Output the [x, y] coordinate of the center of the cell containing the given text.  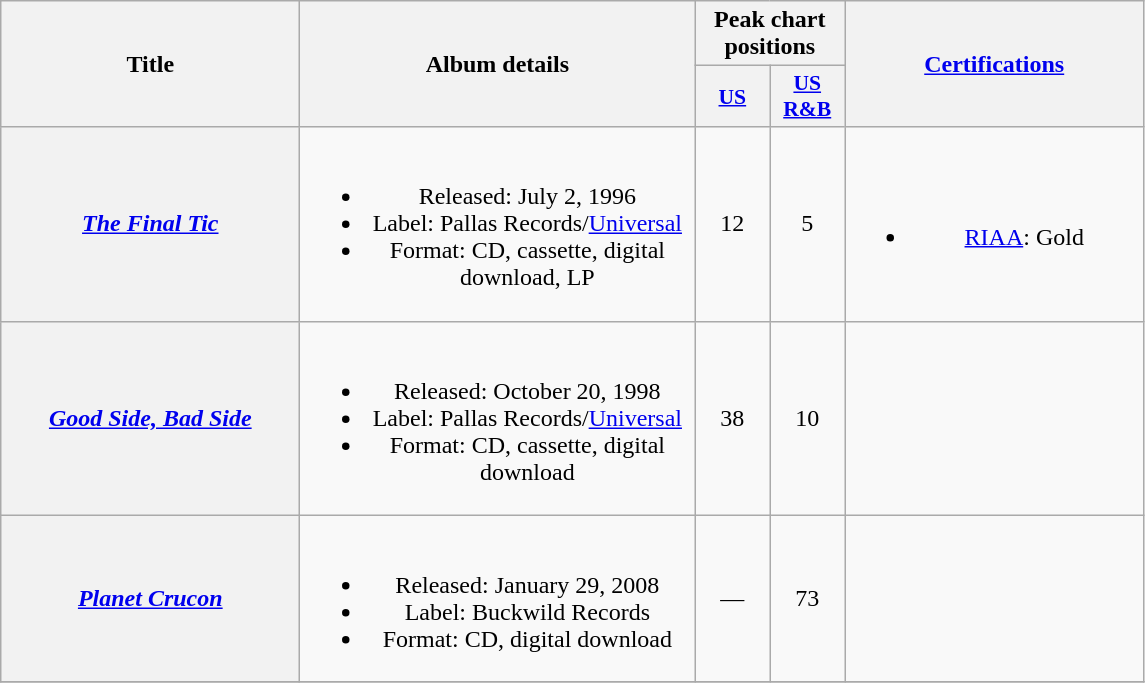
38 [732, 418]
Certifications [994, 64]
Good Side, Bad Side [150, 418]
10 [808, 418]
US [732, 96]
12 [732, 224]
Title [150, 64]
The Final Tic [150, 224]
RIAA: Gold [994, 224]
Released: January 29, 2008Label: Buckwild RecordsFormat: CD, digital download [498, 598]
Planet Crucon [150, 598]
US R&B [808, 96]
Peak chart positions [770, 34]
Released: July 2, 1996Label: Pallas Records/UniversalFormat: CD, cassette, digital download, LP [498, 224]
73 [808, 598]
Album details [498, 64]
— [732, 598]
5 [808, 224]
Released: October 20, 1998Label: Pallas Records/UniversalFormat: CD, cassette, digital download [498, 418]
